For the text-containing cell, return its midpoint in (x, y) coordinate format. 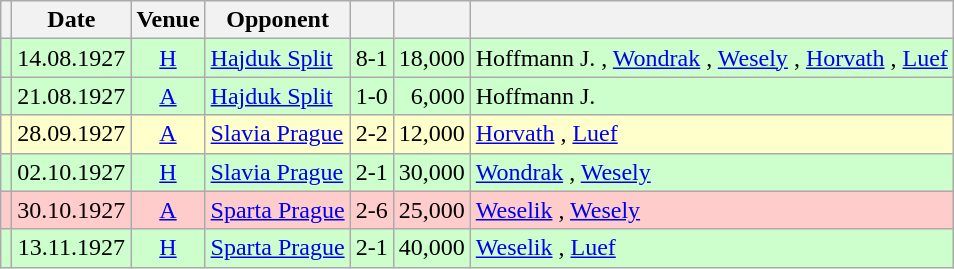
18,000 (432, 58)
Wondrak , Wesely (712, 172)
8-1 (372, 58)
21.08.1927 (72, 96)
Horvath , Luef (712, 134)
Opponent (278, 20)
14.08.1927 (72, 58)
30,000 (432, 172)
2-2 (372, 134)
13.11.1927 (72, 248)
30.10.1927 (72, 210)
2-6 (372, 210)
02.10.1927 (72, 172)
6,000 (432, 96)
Date (72, 20)
Hoffmann J. , Wondrak , Wesely , Horvath , Luef (712, 58)
40,000 (432, 248)
Weselik , Wesely (712, 210)
Hoffmann J. (712, 96)
12,000 (432, 134)
Venue (168, 20)
28.09.1927 (72, 134)
1-0 (372, 96)
25,000 (432, 210)
Weselik , Luef (712, 248)
